For the text-containing cell, return its midpoint in (x, y) coordinate format. 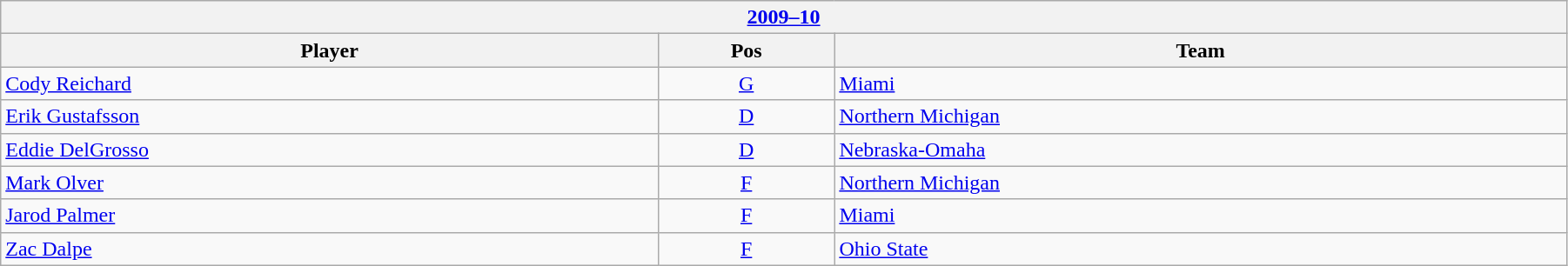
Ohio State (1201, 249)
Mark Olver (330, 183)
Erik Gustafsson (330, 116)
G (746, 83)
Team (1201, 50)
Eddie DelGrosso (330, 150)
Nebraska-Omaha (1201, 150)
Zac Dalpe (330, 249)
Pos (746, 50)
Jarod Palmer (330, 216)
Cody Reichard (330, 83)
2009–10 (784, 17)
Player (330, 50)
